Find where the given text appears and provide that cell's center as (x, y) coordinate. 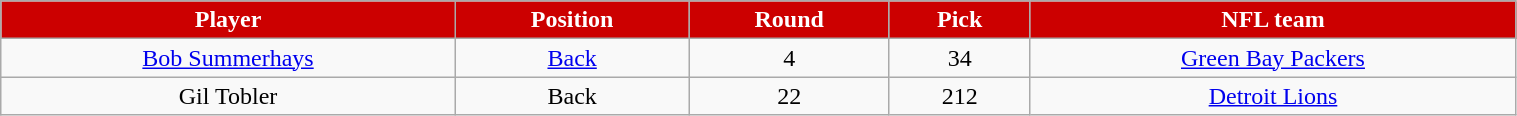
Green Bay Packers (1273, 58)
Pick (960, 20)
4 (789, 58)
34 (960, 58)
22 (789, 96)
212 (960, 96)
NFL team (1273, 20)
Gil Tobler (228, 96)
Position (572, 20)
Detroit Lions (1273, 96)
Player (228, 20)
Bob Summerhays (228, 58)
Round (789, 20)
